Detect which cell encompasses the target text, then output its [X, Y] center coordinate. 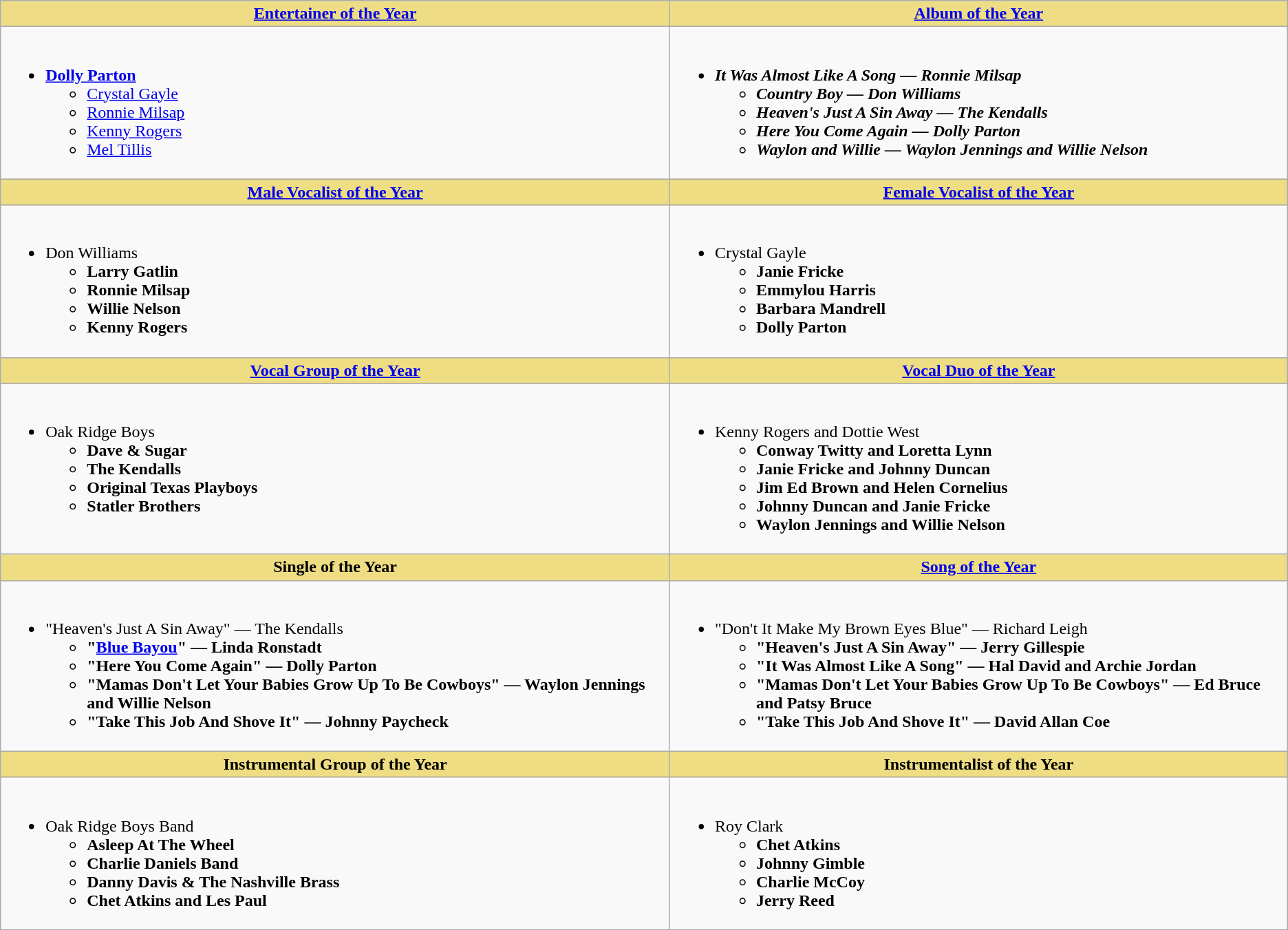
Don WilliamsLarry GatlinRonnie MilsapWillie NelsonKenny Rogers [336, 281]
Female Vocalist of the Year [978, 192]
Entertainer of the Year [336, 14]
Instrumentalist of the Year [978, 764]
Single of the Year [336, 567]
Oak Ridge Boys BandAsleep At The WheelCharlie Daniels BandDanny Davis & The Nashville BrassChet Atkins and Les Paul [336, 854]
Crystal GayleJanie FrickeEmmylou HarrisBarbara MandrellDolly Parton [978, 281]
Male Vocalist of the Year [336, 192]
Instrumental Group of the Year [336, 764]
Vocal Duo of the Year [978, 370]
Song of the Year [978, 567]
Album of the Year [978, 14]
Oak Ridge BoysDave & SugarThe KendallsOriginal Texas PlayboysStatler Brothers [336, 469]
Dolly PartonCrystal GayleRonnie MilsapKenny RogersMel Tillis [336, 103]
Vocal Group of the Year [336, 370]
Roy ClarkChet AtkinsJohnny GimbleCharlie McCoyJerry Reed [978, 854]
